Extract the [x, y] coordinate from the center of the cell holding the provided text.  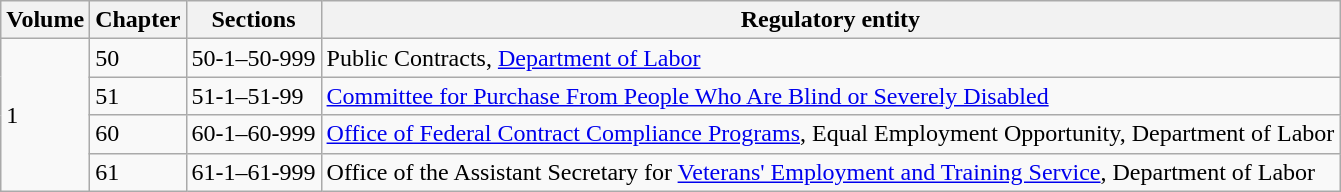
Chapter [138, 20]
61 [138, 172]
Committee for Purchase From People Who Are Blind or Severely Disabled [830, 96]
60-1–60-999 [254, 134]
50 [138, 58]
Public Contracts, Department of Labor [830, 58]
Office of Federal Contract Compliance Programs, Equal Employment Opportunity, Department of Labor [830, 134]
Regulatory entity [830, 20]
50-1–50-999 [254, 58]
60 [138, 134]
61-1–61-999 [254, 172]
1 [46, 115]
Sections [254, 20]
51 [138, 96]
51-1–51-99 [254, 96]
Volume [46, 20]
Office of the Assistant Secretary for Veterans' Employment and Training Service, Department of Labor [830, 172]
